Return the (x, y) coordinate for the center point of the cell that contains the specified text.  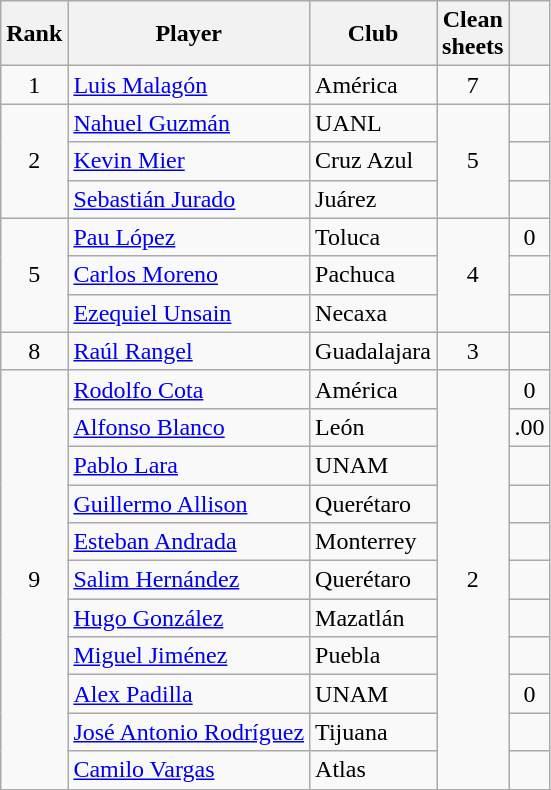
Guillermo Allison (189, 503)
Atlas (374, 770)
1 (34, 85)
7 (473, 85)
Puebla (374, 656)
Camilo Vargas (189, 770)
Juárez (374, 199)
Cruz Azul (374, 161)
Monterrey (374, 542)
Miguel Jiménez (189, 656)
UANL (374, 123)
Esteban Andrada (189, 542)
Mazatlán (374, 618)
Nahuel Guzmán (189, 123)
Sebastián Jurado (189, 199)
Pau López (189, 237)
Cleansheets (473, 34)
Pablo Lara (189, 465)
Alex Padilla (189, 694)
León (374, 427)
8 (34, 351)
Kevin Mier (189, 161)
4 (473, 275)
Player (189, 34)
Salim Hernández (189, 580)
Carlos Moreno (189, 275)
José Antonio Rodríguez (189, 732)
Alfonso Blanco (189, 427)
Pachuca (374, 275)
Toluca (374, 237)
Tijuana (374, 732)
Hugo González (189, 618)
Guadalajara (374, 351)
Necaxa (374, 313)
3 (473, 351)
Rodolfo Cota (189, 389)
Ezequiel Unsain (189, 313)
Club (374, 34)
.00 (530, 427)
Luis Malagón (189, 85)
Raúl Rangel (189, 351)
Rank (34, 34)
9 (34, 580)
